Pinpoint the cell where the given text exists, returning its [X, Y] midpoint coordinate. 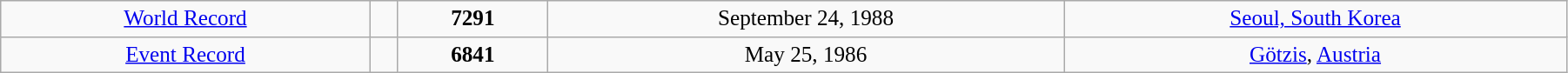
Event Record [185, 55]
7291 [472, 19]
May 25, 1986 [806, 55]
Götzis, Austria [1316, 55]
Seoul, South Korea [1316, 19]
World Record [185, 19]
September 24, 1988 [806, 19]
6841 [472, 55]
